Pinpoint the cell where the given text exists, returning its (X, Y) midpoint coordinate. 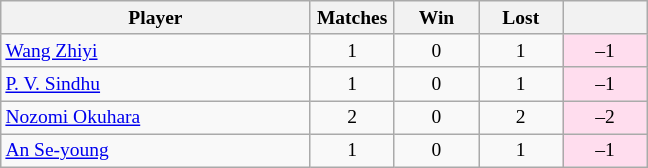
Player (156, 18)
Lost (521, 18)
An Se-young (156, 150)
Nozomi Okuhara (156, 118)
Matches (352, 18)
Win (436, 18)
–2 (605, 118)
Wang Zhiyi (156, 50)
P. V. Sindhu (156, 84)
